Pinpoint the cell where the given text exists, returning its (x, y) midpoint coordinate. 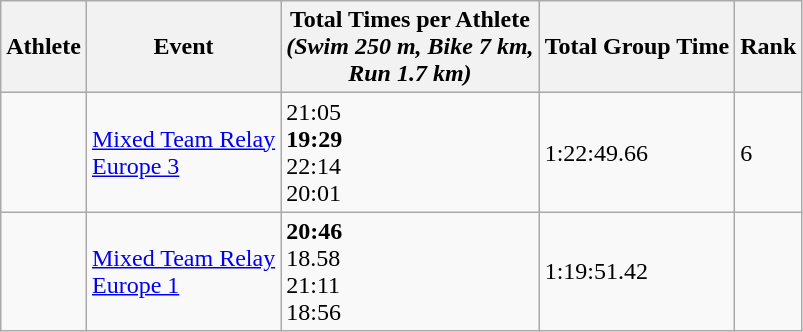
Event (183, 47)
Total Times per Athlete (Swim 250 m, Bike 7 km, Run 1.7 km) (410, 47)
Athlete (44, 47)
Total Group Time (637, 47)
1:19:51.42 (637, 272)
20:4618.5821:1118:56 (410, 272)
Mixed Team Relay Europe 3 (183, 152)
Rank (768, 47)
6 (768, 152)
1:22:49.66 (637, 152)
Mixed Team Relay Europe 1 (183, 272)
21:0519:2922:1420:01 (410, 152)
